Extract the [X, Y] coordinate from the center of the cell holding the provided text.  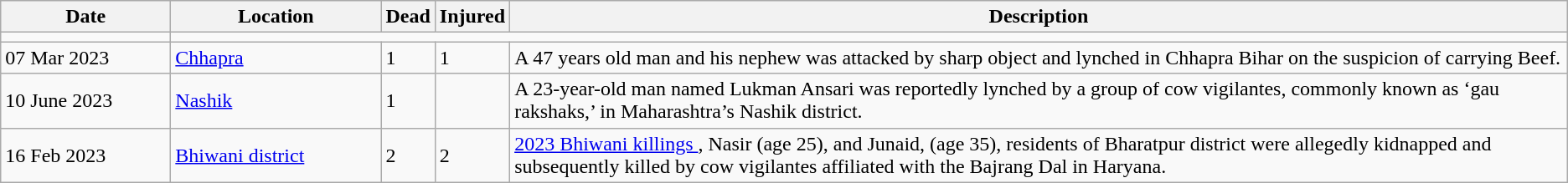
Nashik [276, 100]
Dead [408, 17]
Date [85, 17]
10 June 2023 [85, 100]
A 47 years old man and his nephew was attacked by sharp object and lynched in Chhapra Bihar on the suspicion of carrying Beef. [1039, 58]
Injured [472, 17]
07 Mar 2023 [85, 58]
Chhapra [276, 58]
Bhiwani district [276, 155]
16 Feb 2023 [85, 155]
Location [276, 17]
Description [1039, 17]
